Provide the [x, y] coordinate of the cell's center where the given text is located.  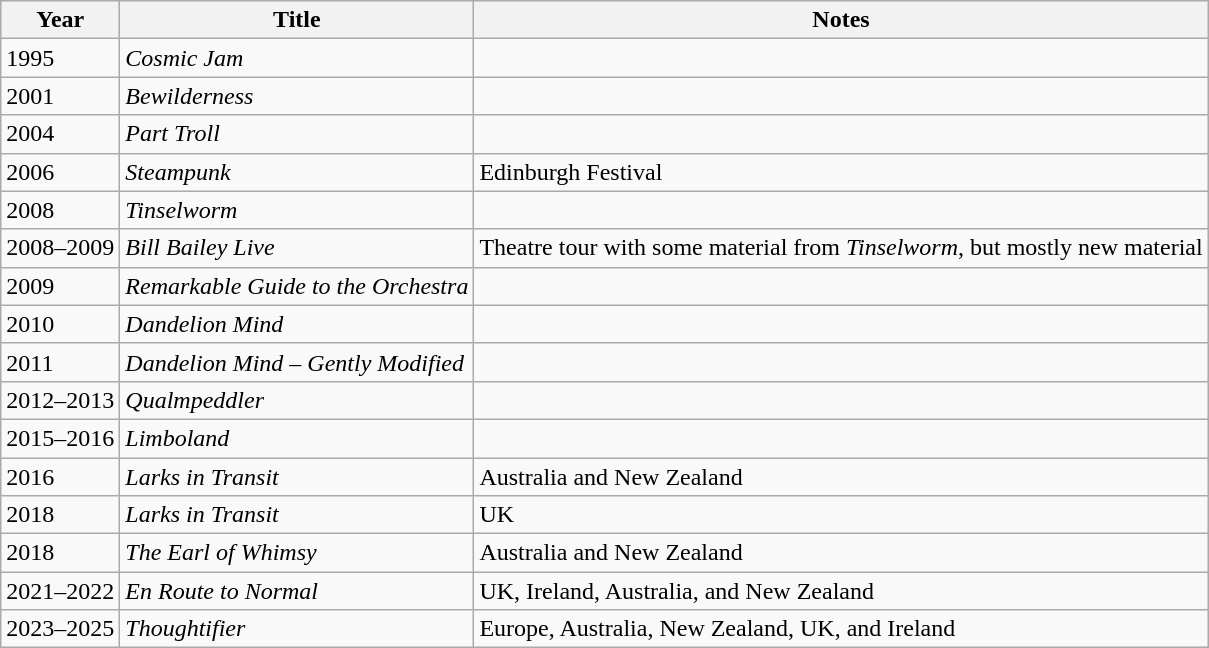
2004 [60, 134]
2012–2013 [60, 400]
2008 [60, 210]
2011 [60, 362]
Bill Bailey Live [297, 248]
2016 [60, 477]
Remarkable Guide to the Orchestra [297, 286]
Dandelion Mind [297, 324]
2015–2016 [60, 438]
Part Troll [297, 134]
Year [60, 20]
Steampunk [297, 172]
Bewilderness [297, 96]
2008–2009 [60, 248]
Europe, Australia, New Zealand, UK, and Ireland [841, 629]
1995 [60, 58]
Title [297, 20]
UK [841, 515]
Edinburgh Festival [841, 172]
2023–2025 [60, 629]
Thoughtifier [297, 629]
2001 [60, 96]
Dandelion Mind – Gently Modified [297, 362]
UK, Ireland, Australia, and New Zealand [841, 591]
En Route to Normal [297, 591]
Cosmic Jam [297, 58]
Limboland [297, 438]
Tinselworm [297, 210]
Notes [841, 20]
2021–2022 [60, 591]
2009 [60, 286]
Qualmpeddler [297, 400]
The Earl of Whimsy [297, 553]
Theatre tour with some material from Tinselworm, but mostly new material [841, 248]
2010 [60, 324]
2006 [60, 172]
